Determine the [X, Y] coordinate at the center of the cell enclosing the given text.  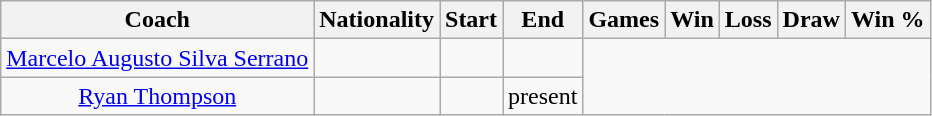
End [543, 20]
present [543, 96]
Marcelo Augusto Silva Serrano [158, 58]
Draw [811, 20]
Loss [748, 20]
Coach [158, 20]
Ryan Thompson [158, 96]
Games [624, 20]
Nationality [377, 20]
Win [692, 20]
Win % [888, 20]
Start [472, 20]
